Locate the cell with the specified text and output its [X, Y] center coordinate. 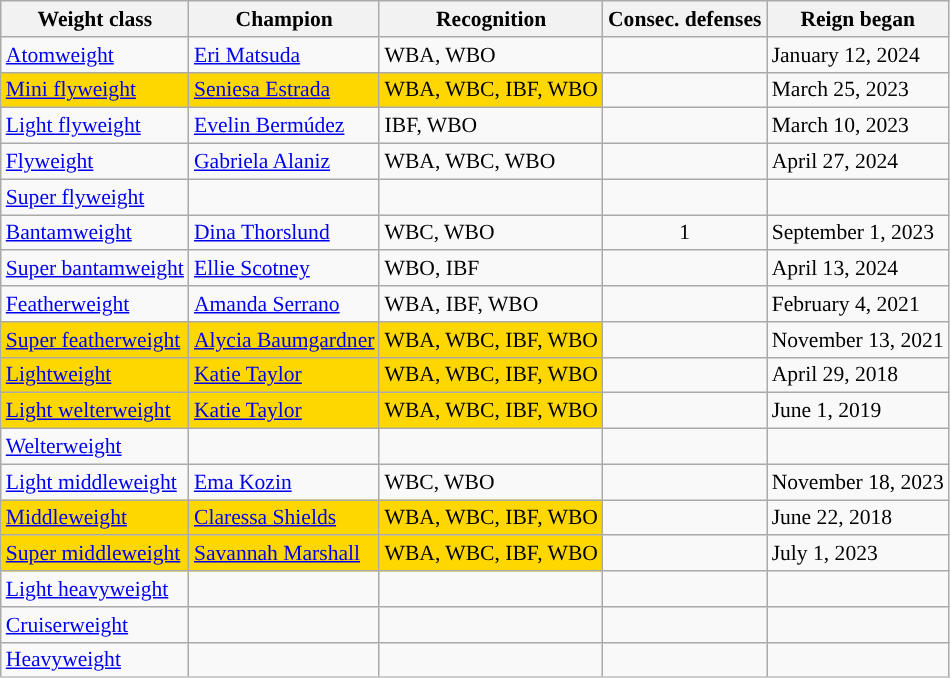
Seniesa Estrada [284, 90]
Super middleweight [95, 553]
July 1, 2023 [858, 553]
Lightweight [95, 375]
November 18, 2023 [858, 482]
January 12, 2024 [858, 54]
Welterweight [95, 446]
November 13, 2021 [858, 339]
Dina Thorslund [284, 232]
Bantamweight [95, 232]
Flyweight [95, 161]
Savannah Marshall [284, 553]
Light middleweight [95, 482]
Light welterweight [95, 411]
June 1, 2019 [858, 411]
WBO, IBF [490, 268]
April 27, 2024 [858, 161]
Featherweight [95, 304]
March 10, 2023 [858, 126]
September 1, 2023 [858, 232]
Reign began [858, 19]
Alycia Baumgardner [284, 339]
Super flyweight [95, 197]
1 [685, 232]
Cruiserweight [95, 624]
Heavyweight [95, 660]
Light flyweight [95, 126]
Ellie Scotney [284, 268]
WBA, IBF, WBO [490, 304]
Champion [284, 19]
WBA, WBC, WBO [490, 161]
Super bantamweight [95, 268]
Super featherweight [95, 339]
Middleweight [95, 518]
Light heavyweight [95, 589]
Ema Kozin [284, 482]
Eri Matsuda [284, 54]
April 13, 2024 [858, 268]
Gabriela Alaniz [284, 161]
June 22, 2018 [858, 518]
April 29, 2018 [858, 375]
Claressa Shields [284, 518]
Recognition [490, 19]
February 4, 2021 [858, 304]
March 25, 2023 [858, 90]
Consec. defenses [685, 19]
Atomweight [95, 54]
IBF, WBO [490, 126]
WBA, WBO [490, 54]
Mini flyweight [95, 90]
Weight class [95, 19]
Evelin Bermúdez [284, 126]
Amanda Serrano [284, 304]
